Output the [X, Y] coordinate of the center of the cell containing the given text.  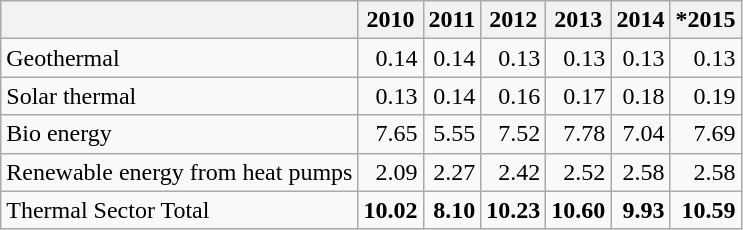
7.52 [514, 134]
7.65 [390, 134]
2.27 [452, 172]
0.17 [578, 96]
*2015 [706, 20]
2014 [640, 20]
5.55 [452, 134]
Geothermal [180, 58]
0.18 [640, 96]
Renewable energy from heat pumps [180, 172]
Bio energy [180, 134]
10.02 [390, 210]
7.69 [706, 134]
2013 [578, 20]
7.04 [640, 134]
10.59 [706, 210]
2011 [452, 20]
Solar thermal [180, 96]
7.78 [578, 134]
0.19 [706, 96]
8.10 [452, 210]
2012 [514, 20]
2.09 [390, 172]
2.42 [514, 172]
0.16 [514, 96]
10.60 [578, 210]
9.93 [640, 210]
2010 [390, 20]
Thermal Sector Total [180, 210]
2.52 [578, 172]
10.23 [514, 210]
